Pinpoint the cell where the given text exists, returning its [X, Y] midpoint coordinate. 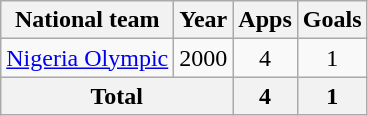
2000 [204, 58]
Year [204, 20]
Apps [265, 20]
National team [88, 20]
Total [117, 96]
Nigeria Olympic [88, 58]
Goals [332, 20]
